Detect which cell encompasses the target text, then output its (x, y) center coordinate. 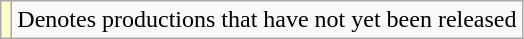
Denotes productions that have not yet been released (267, 20)
